Locate the cell with the specified text and output its (x, y) center coordinate. 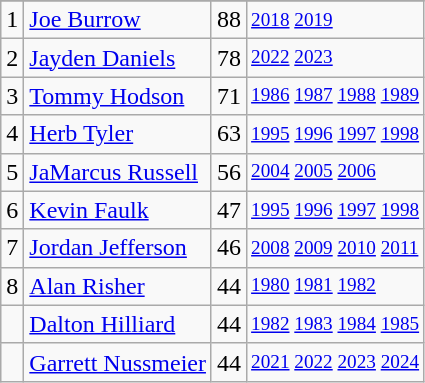
4 (12, 134)
3 (12, 96)
1980 1981 1982 (336, 286)
78 (228, 58)
47 (228, 210)
1986 1987 1988 1989 (336, 96)
2021 2022 2023 2024 (336, 362)
Herb Tyler (118, 134)
Dalton Hilliard (118, 324)
2008 2009 2010 2011 (336, 248)
Jayden Daniels (118, 58)
1982 1983 1984 1985 (336, 324)
2004 2005 2006 (336, 172)
7 (12, 248)
8 (12, 286)
2 (12, 58)
Joe Burrow (118, 20)
63 (228, 134)
Tommy Hodson (118, 96)
Kevin Faulk (118, 210)
Alan Risher (118, 286)
6 (12, 210)
2018 2019 (336, 20)
1 (12, 20)
71 (228, 96)
56 (228, 172)
88 (228, 20)
Jordan Jefferson (118, 248)
2022 2023 (336, 58)
46 (228, 248)
JaMarcus Russell (118, 172)
5 (12, 172)
Garrett Nussmeier (118, 362)
